Identify which cell holds the provided text, then report its (x, y) central coordinate. 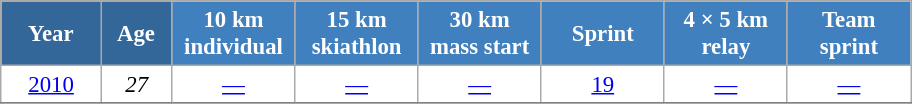
Sprint (602, 34)
19 (602, 85)
2010 (52, 85)
Year (52, 34)
Age (136, 34)
4 × 5 km relay (726, 34)
15 km skiathlon (356, 34)
Team sprint (848, 34)
27 (136, 85)
10 km individual (234, 34)
30 km mass start (480, 34)
